Detect which cell encompasses the target text, then output its (X, Y) center coordinate. 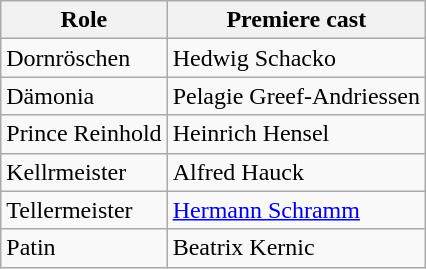
Patin (84, 248)
Beatrix Kernic (296, 248)
Role (84, 20)
Tellermeister (84, 210)
Dornröschen (84, 58)
Hermann Schramm (296, 210)
Heinrich Hensel (296, 134)
Dämonia (84, 96)
Pelagie Greef-Andriessen (296, 96)
Hedwig Schacko (296, 58)
Premiere cast (296, 20)
Prince Reinhold (84, 134)
Kellrmeister (84, 172)
Alfred Hauck (296, 172)
